Search for the cell housing the specified text and yield its [x, y] center coordinate. 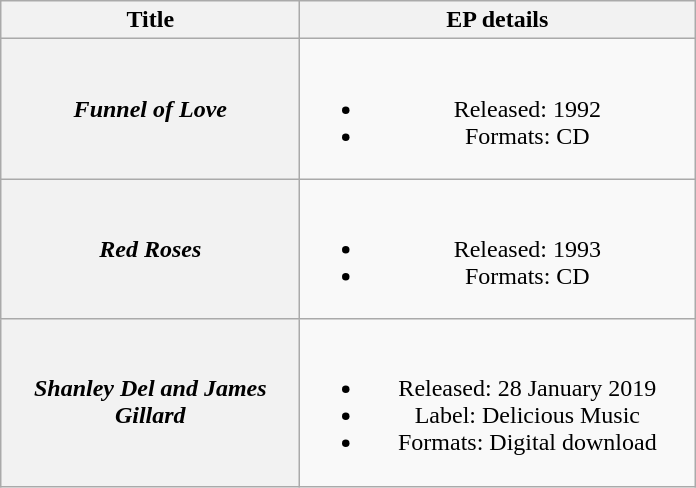
Red Roses [150, 249]
Released: 1993Formats: CD [498, 249]
Released: 1992Formats: CD [498, 109]
EP details [498, 20]
Funnel of Love [150, 109]
Title [150, 20]
Shanley Del and James Gillard [150, 402]
Released: 28 January 2019Label: Delicious MusicFormats: Digital download [498, 402]
